Return [X, Y] of the center of cell containing provided text 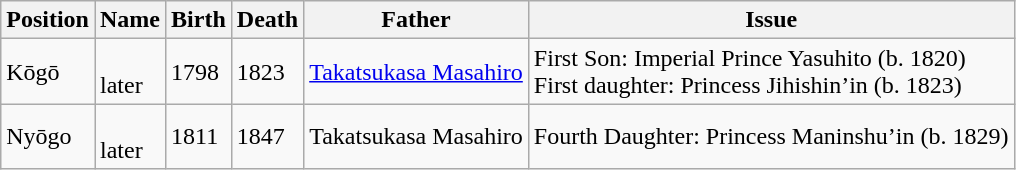
Issue [771, 20]
Father [416, 20]
Position [48, 20]
1847 [267, 136]
Birth [199, 20]
1811 [199, 136]
Nyōgo [48, 136]
First Son: Imperial Prince Yasuhito (b. 1820)First daughter: Princess Jihishin’in (b. 1823) [771, 72]
1823 [267, 72]
Name [130, 20]
Fourth Daughter: Princess Maninshu’in (b. 1829) [771, 136]
1798 [199, 72]
Kōgō [48, 72]
Death [267, 20]
